Determine the [X, Y] coordinate at the center of the cell enclosing the given text.  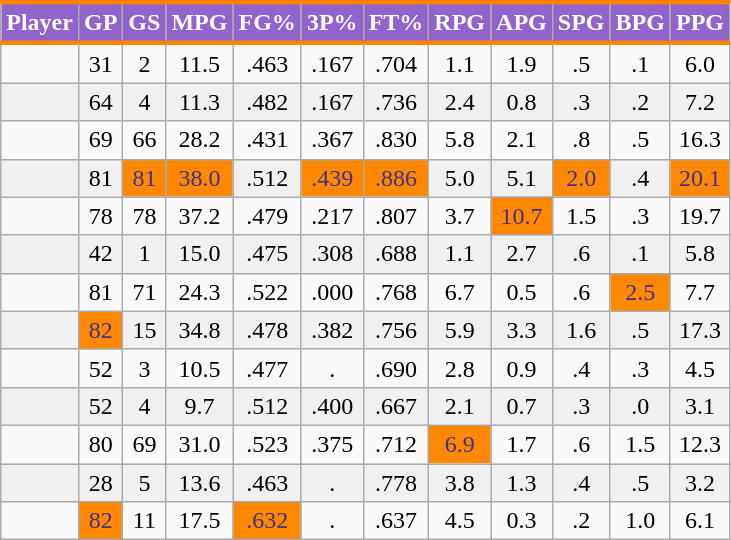
28.2 [200, 140]
.690 [396, 368]
FG% [267, 22]
2.0 [581, 178]
15 [144, 330]
.000 [332, 292]
9.7 [200, 406]
.0 [640, 406]
12.3 [700, 444]
.756 [396, 330]
24.3 [200, 292]
17.3 [700, 330]
.439 [332, 178]
1.7 [522, 444]
.308 [332, 254]
.523 [267, 444]
31 [100, 63]
16.3 [700, 140]
FT% [396, 22]
.482 [267, 102]
3.2 [700, 483]
.830 [396, 140]
28 [100, 483]
2.5 [640, 292]
MPG [200, 22]
64 [100, 102]
2.7 [522, 254]
6.7 [460, 292]
BPG [640, 22]
1.0 [640, 521]
5.1 [522, 178]
.478 [267, 330]
2.8 [460, 368]
7.2 [700, 102]
GP [100, 22]
6.0 [700, 63]
.768 [396, 292]
.217 [332, 216]
0.5 [522, 292]
.807 [396, 216]
.632 [267, 521]
.367 [332, 140]
1.9 [522, 63]
17.5 [200, 521]
3.3 [522, 330]
10.5 [200, 368]
.667 [396, 406]
15.0 [200, 254]
37.2 [200, 216]
3P% [332, 22]
.886 [396, 178]
.522 [267, 292]
RPG [460, 22]
GS [144, 22]
Player [40, 22]
0.9 [522, 368]
1.6 [581, 330]
3 [144, 368]
PPG [700, 22]
.778 [396, 483]
6.9 [460, 444]
34.8 [200, 330]
13.6 [200, 483]
.400 [332, 406]
66 [144, 140]
0.8 [522, 102]
APG [522, 22]
7.7 [700, 292]
0.3 [522, 521]
SPG [581, 22]
2.4 [460, 102]
2 [144, 63]
31.0 [200, 444]
.475 [267, 254]
42 [100, 254]
11 [144, 521]
6.1 [700, 521]
.431 [267, 140]
.375 [332, 444]
71 [144, 292]
3.8 [460, 483]
0.7 [522, 406]
10.7 [522, 216]
38.0 [200, 178]
.637 [396, 521]
.736 [396, 102]
.8 [581, 140]
.477 [267, 368]
.688 [396, 254]
1.3 [522, 483]
.704 [396, 63]
5.9 [460, 330]
.712 [396, 444]
3.7 [460, 216]
.479 [267, 216]
1 [144, 254]
5 [144, 483]
11.5 [200, 63]
19.7 [700, 216]
5.0 [460, 178]
.382 [332, 330]
11.3 [200, 102]
80 [100, 444]
20.1 [700, 178]
3.1 [700, 406]
